For the text-containing cell, return its midpoint in [X, Y] coordinate format. 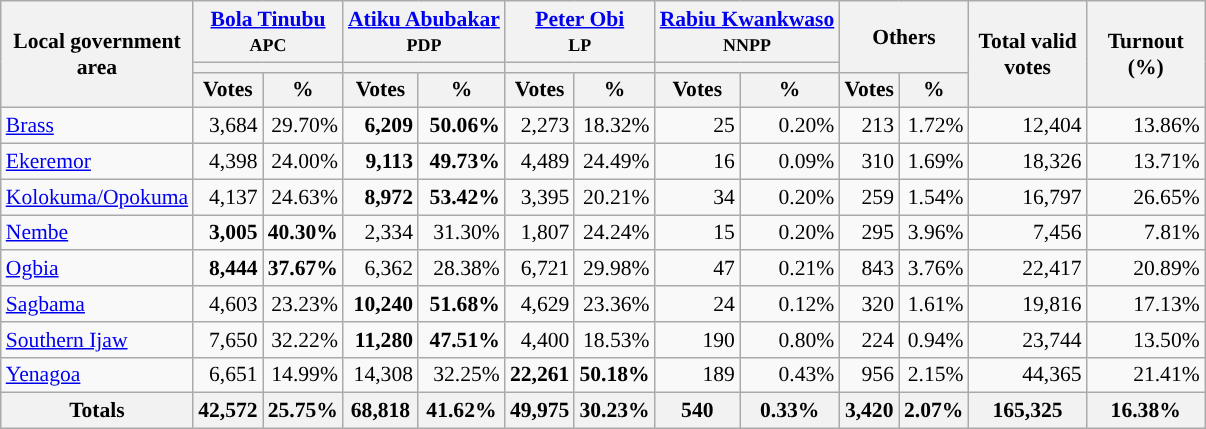
9,113 [380, 162]
0.09% [790, 162]
Peter ObiLP [580, 32]
16 [698, 162]
32.22% [303, 340]
31.30% [462, 233]
213 [869, 126]
47 [698, 269]
23.36% [614, 304]
2,273 [540, 126]
51.68% [462, 304]
16.38% [1146, 411]
24.63% [303, 197]
37.67% [303, 269]
3,420 [869, 411]
18,326 [1028, 162]
Yenagoa [97, 375]
0.33% [790, 411]
17.13% [1146, 304]
Local government area [97, 54]
0.12% [790, 304]
3,684 [228, 126]
28.38% [462, 269]
540 [698, 411]
1.54% [934, 197]
Rabiu KwankwasoNNPP [748, 32]
44,365 [1028, 375]
13.86% [1146, 126]
2.07% [934, 411]
843 [869, 269]
24.00% [303, 162]
22,417 [1028, 269]
0.21% [790, 269]
3,005 [228, 233]
1.69% [934, 162]
29.70% [303, 126]
23.23% [303, 304]
13.50% [1146, 340]
7,650 [228, 340]
4,137 [228, 197]
Turnout (%) [1146, 54]
21.41% [1146, 375]
8,972 [380, 197]
20.89% [1146, 269]
1.72% [934, 126]
49,975 [540, 411]
40.30% [303, 233]
Sagbama [97, 304]
Kolokuma/Opokuma [97, 197]
14.99% [303, 375]
41.62% [462, 411]
0.94% [934, 340]
189 [698, 375]
224 [869, 340]
3,395 [540, 197]
0.80% [790, 340]
25.75% [303, 411]
165,325 [1028, 411]
Total valid votes [1028, 54]
20.21% [614, 197]
6,209 [380, 126]
18.32% [614, 126]
Totals [97, 411]
6,362 [380, 269]
Others [904, 36]
1.61% [934, 304]
Southern Ijaw [97, 340]
22,261 [540, 375]
2.15% [934, 375]
4,489 [540, 162]
Bola TinubuAPC [268, 32]
190 [698, 340]
3.96% [934, 233]
49.73% [462, 162]
34 [698, 197]
2,334 [380, 233]
4,629 [540, 304]
13.71% [1146, 162]
7,456 [1028, 233]
6,721 [540, 269]
10,240 [380, 304]
12,404 [1028, 126]
8,444 [228, 269]
1,807 [540, 233]
19,816 [1028, 304]
14,308 [380, 375]
50.18% [614, 375]
11,280 [380, 340]
25 [698, 126]
310 [869, 162]
Nembe [97, 233]
Brass [97, 126]
50.06% [462, 126]
42,572 [228, 411]
7.81% [1146, 233]
24.49% [614, 162]
16,797 [1028, 197]
259 [869, 197]
Atiku AbubakarPDP [424, 32]
24 [698, 304]
53.42% [462, 197]
4,603 [228, 304]
30.23% [614, 411]
23,744 [1028, 340]
32.25% [462, 375]
24.24% [614, 233]
18.53% [614, 340]
4,400 [540, 340]
4,398 [228, 162]
68,818 [380, 411]
3.76% [934, 269]
295 [869, 233]
0.43% [790, 375]
26.65% [1146, 197]
956 [869, 375]
29.98% [614, 269]
320 [869, 304]
6,651 [228, 375]
47.51% [462, 340]
15 [698, 233]
Ekeremor [97, 162]
Ogbia [97, 269]
